Scan for the cell matching the given text and deliver its (X, Y) coordinate at center. 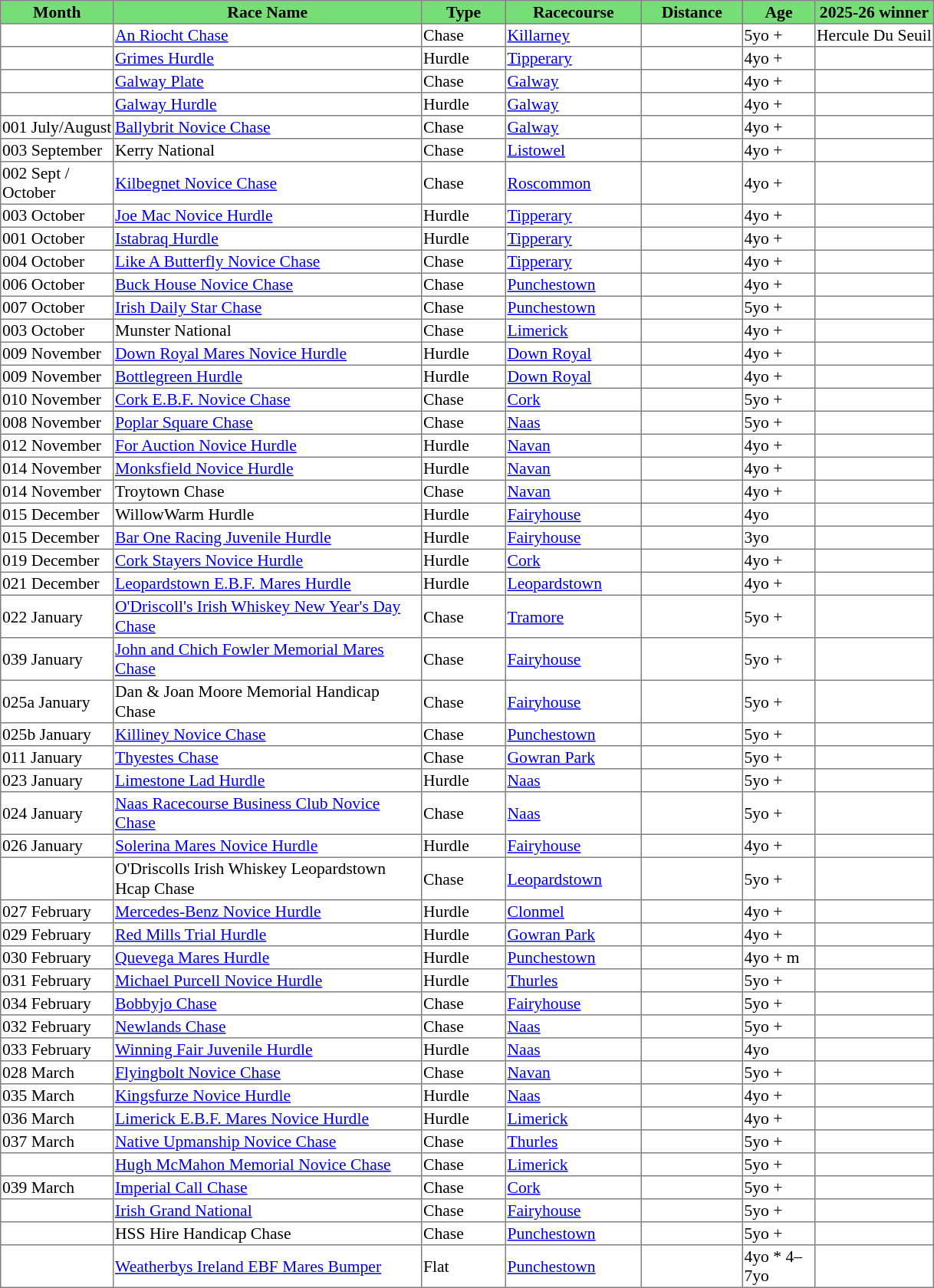
Age (778, 12)
004 October (57, 261)
008 November (57, 422)
Bottlegreen Hurdle (268, 376)
Listowel (574, 150)
032 February (57, 1027)
Limestone Lad Hurdle (268, 780)
John and Chich Fowler Memorial Mares Chase (268, 659)
Winning Fair Juvenile Hurdle (268, 1050)
Galway Plate (268, 81)
Distance (692, 12)
029 February (57, 935)
Buck House Novice Chase (268, 284)
Michael Purcell Novice Hurdle (268, 981)
Flat (464, 1267)
Bobbyjo Chase (268, 1004)
Cork Stayers Novice Hurdle (268, 560)
3yo (778, 537)
031 February (57, 981)
022 January (57, 616)
Leopardstown E.B.F. Mares Hurdle (268, 583)
Joe Mac Novice Hurdle (268, 215)
O'Driscolls Irish Whiskey Leopardstown Hcap Chase (268, 879)
WillowWarm Hurdle (268, 514)
Grimes Hurdle (268, 58)
Galway Hurdle (268, 104)
Mercedes-Benz Novice Hurdle (268, 912)
Type (464, 12)
Race Name (268, 12)
Irish Grand National (268, 1211)
Flyingbolt Novice Chase (268, 1073)
Limerick E.B.F. Mares Novice Hurdle (268, 1119)
Kilbegnet Novice Chase (268, 183)
011 January (57, 757)
Down Royal Mares Novice Hurdle (268, 353)
4yo + m (778, 958)
019 December (57, 560)
Solerina Mares Novice Hurdle (268, 846)
4yo * 4–7yo (778, 1267)
025b January (57, 734)
Imperial Call Chase (268, 1188)
Weatherbys Ireland EBF Mares Bumper (268, 1267)
006 October (57, 284)
033 February (57, 1050)
001 July/August (57, 127)
010 November (57, 399)
Naas Racecourse Business Club Novice Chase (268, 813)
028 March (57, 1073)
Roscommon (574, 183)
Dan & Joan Moore Memorial Handicap Chase (268, 701)
Troytown Chase (268, 491)
039 March (57, 1188)
021 December (57, 583)
037 March (57, 1142)
Racecourse (574, 12)
Tramore (574, 616)
Istabraq Hurdle (268, 238)
024 January (57, 813)
Munster National (268, 330)
Monksfield Novice Hurdle (268, 468)
Month (57, 12)
Like A Butterfly Novice Chase (268, 261)
036 March (57, 1119)
Newlands Chase (268, 1027)
023 January (57, 780)
HSS Hire Handicap Chase (268, 1234)
Native Upmanship Novice Chase (268, 1142)
Red Mills Trial Hurdle (268, 935)
An Riocht Chase (268, 35)
Kingsfurze Novice Hurdle (268, 1096)
Irish Daily Star Chase (268, 307)
030 February (57, 958)
O'Driscoll's Irish Whiskey New Year's Day Chase (268, 616)
Killiney Novice Chase (268, 734)
Bar One Racing Juvenile Hurdle (268, 537)
012 November (57, 445)
2025-26 winner (874, 12)
039 January (57, 659)
003 September (57, 150)
034 February (57, 1004)
007 October (57, 307)
025a January (57, 701)
Quevega Mares Hurdle (268, 958)
Poplar Square Chase (268, 422)
Hercule Du Seuil (874, 35)
Thyestes Chase (268, 757)
027 February (57, 912)
Clonmel (574, 912)
Cork E.B.F. Novice Chase (268, 399)
001 October (57, 238)
Kerry National (268, 150)
Hugh McMahon Memorial Novice Chase (268, 1165)
002 Sept / October (57, 183)
026 January (57, 846)
Ballybrit Novice Chase (268, 127)
Killarney (574, 35)
035 March (57, 1096)
For Auction Novice Hurdle (268, 445)
